Search for the cell housing the specified text and yield its (x, y) center coordinate. 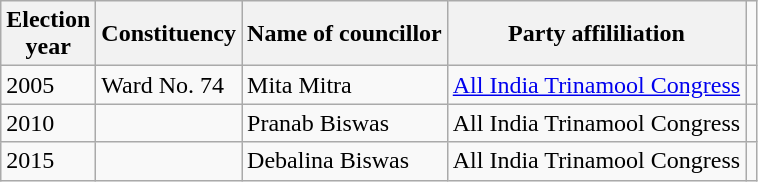
Party affililiation (596, 34)
Name of councillor (345, 34)
Pranab Biswas (345, 123)
Mita Mitra (345, 85)
2005 (48, 85)
2010 (48, 123)
Constituency (169, 34)
Election year (48, 34)
2015 (48, 161)
Debalina Biswas (345, 161)
Ward No. 74 (169, 85)
